Pinpoint the cell where the given text exists, returning its [X, Y] midpoint coordinate. 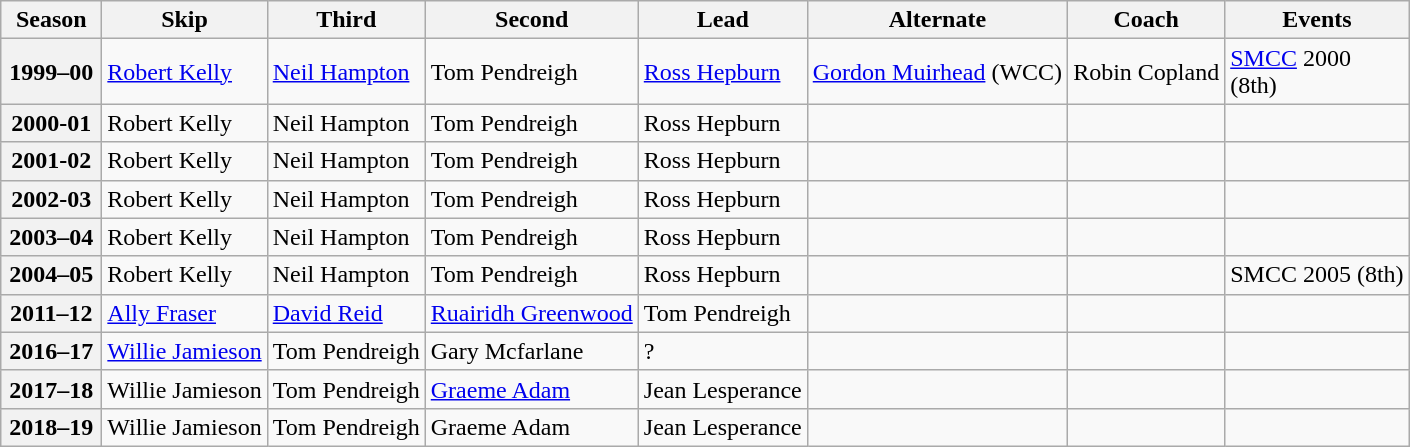
2001-02 [52, 161]
? [722, 351]
Season [52, 20]
Gordon Muirhead (WCC) [937, 72]
2002-03 [52, 199]
SMCC 2000 (8th) [1317, 72]
Second [532, 20]
Robin Copland [1146, 72]
Skip [184, 20]
Lead [722, 20]
Gary Mcfarlane [532, 351]
2000-01 [52, 123]
2004–05 [52, 275]
Ally Fraser [184, 313]
2018–19 [52, 427]
Alternate [937, 20]
2016–17 [52, 351]
1999–00 [52, 72]
Events [1317, 20]
2017–18 [52, 389]
Coach [1146, 20]
Third [346, 20]
2003–04 [52, 237]
Ruairidh Greenwood [532, 313]
2011–12 [52, 313]
SMCC 2005 (8th) [1317, 275]
David Reid [346, 313]
